For the text-containing cell, return its midpoint in (X, Y) coordinate format. 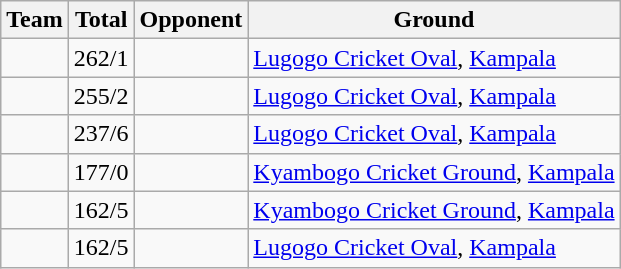
255/2 (101, 96)
Total (101, 20)
237/6 (101, 134)
Opponent (191, 20)
Ground (434, 20)
Team (35, 20)
262/1 (101, 58)
177/0 (101, 172)
